Return the (X, Y) coordinate for the center point of the cell that contains the specified text.  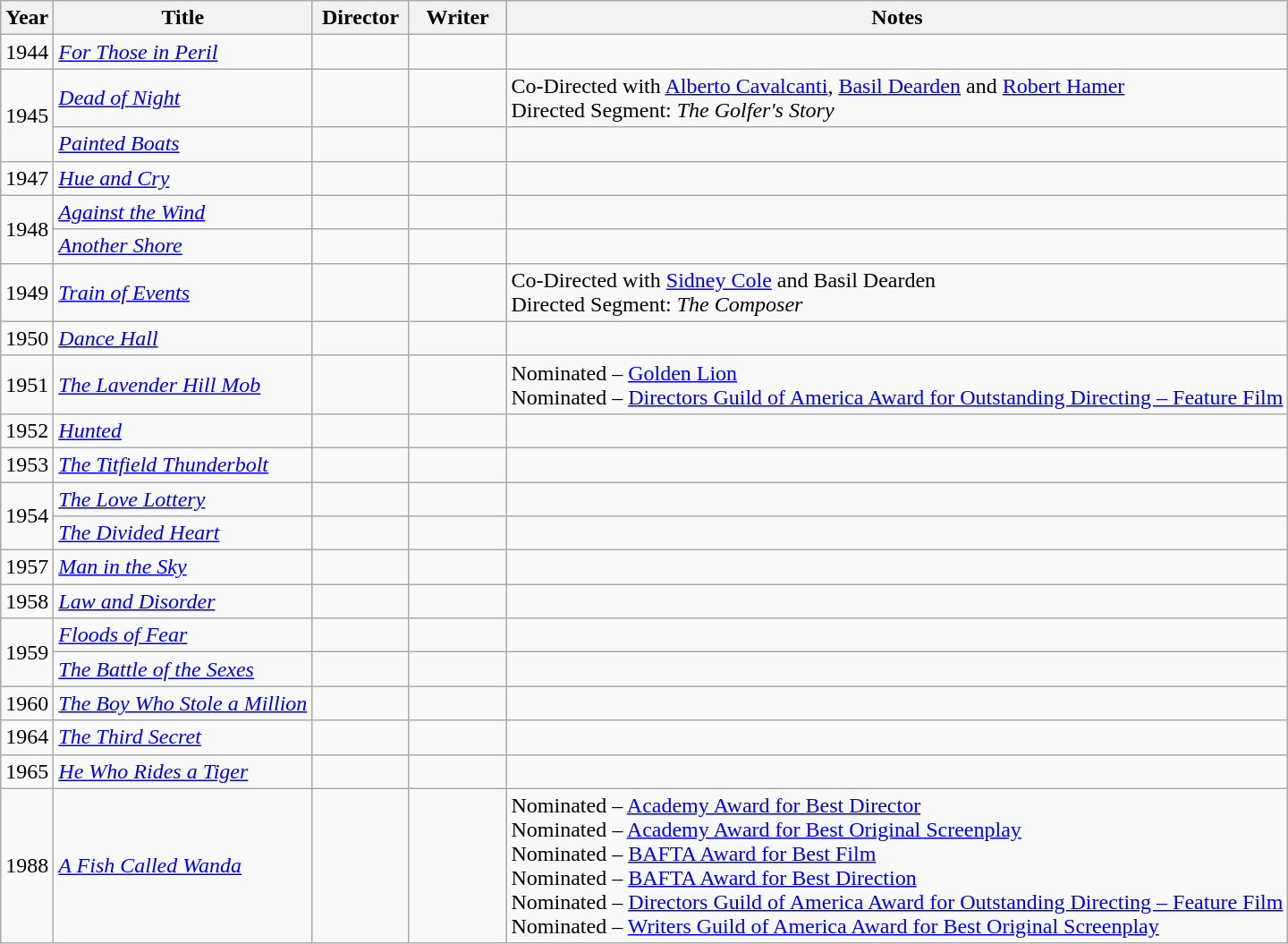
The Battle of the Sexes (182, 669)
1945 (27, 115)
1959 (27, 652)
1948 (27, 229)
1965 (27, 771)
Writer (458, 18)
1947 (27, 178)
Dead of Night (182, 98)
Man in the Sky (182, 567)
The Lavender Hill Mob (182, 385)
Floods of Fear (182, 635)
The Titfield Thunderbolt (182, 464)
Train of Events (182, 292)
1958 (27, 601)
Co-Directed with Alberto Cavalcanti, Basil Dearden and Robert HamerDirected Segment: The Golfer's Story (897, 98)
Year (27, 18)
Hunted (182, 430)
1944 (27, 52)
Director (361, 18)
1954 (27, 515)
The Third Secret (182, 737)
Another Shore (182, 246)
Dance Hall (182, 338)
The Divided Heart (182, 533)
1950 (27, 338)
Against the Wind (182, 212)
1964 (27, 737)
A Fish Called Wanda (182, 866)
Co-Directed with Sidney Cole and Basil DeardenDirected Segment: The Composer (897, 292)
1952 (27, 430)
Law and Disorder (182, 601)
Painted Boats (182, 144)
Nominated – Golden LionNominated – Directors Guild of America Award for Outstanding Directing – Feature Film (897, 385)
1960 (27, 703)
Notes (897, 18)
1957 (27, 567)
1949 (27, 292)
1951 (27, 385)
Hue and Cry (182, 178)
1988 (27, 866)
1953 (27, 464)
For Those in Peril (182, 52)
Title (182, 18)
The Boy Who Stole a Million (182, 703)
He Who Rides a Tiger (182, 771)
The Love Lottery (182, 498)
